Identify which cell holds the provided text, then report its (x, y) central coordinate. 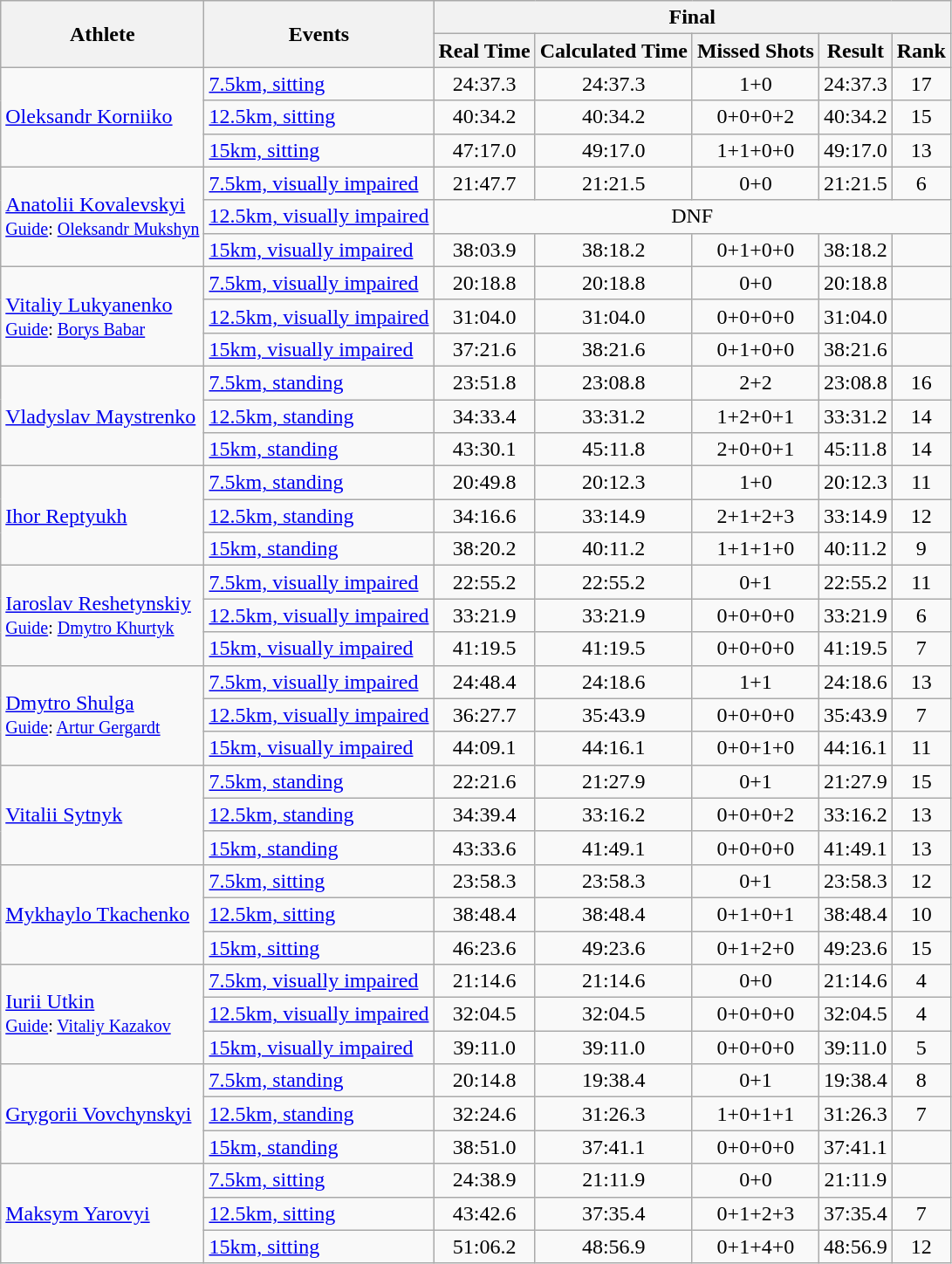
22:21.6 (484, 781)
24:38.9 (484, 1180)
34:33.4 (484, 416)
0+0+1+0 (756, 748)
24:48.4 (484, 682)
Grygorii Vovchynskyi (103, 1114)
Vladyslav Maystrenko (103, 416)
Athlete (103, 34)
44:09.1 (484, 748)
Iaroslav ReshetynskiyGuide: Dmytro Khurtyk (103, 615)
Iurii UtkinGuide: Vitaliy Kazakov (103, 1014)
20:49.8 (484, 483)
Vitaliy LukyanenkoGuide: Borys Babar (103, 316)
46:23.6 (484, 947)
DNF (692, 216)
17 (921, 84)
34:39.4 (484, 814)
Oleksandr Korniiko (103, 117)
32:24.6 (484, 1114)
2+0+0+1 (756, 450)
Anatolii KovalevskyiGuide: Oleksandr Mukshyn (103, 216)
8 (921, 1081)
47:17.0 (484, 150)
37:21.6 (484, 349)
Maksym Yarovyi (103, 1213)
10 (921, 914)
Real Time (484, 51)
43:33.6 (484, 848)
1+0+1+1 (756, 1114)
0+1+2+3 (756, 1213)
16 (921, 382)
Mykhaylo Tkachenko (103, 914)
0+1+2+0 (756, 947)
2+2 (756, 382)
Ihor Reptyukh (103, 516)
1+2+0+1 (756, 416)
Rank (921, 51)
38:20.2 (484, 549)
1+1 (756, 682)
1+1+1+0 (756, 549)
Events (319, 34)
38:03.9 (484, 250)
2+1+2+3 (756, 516)
Calculated Time (613, 51)
Vitalii Sytnyk (103, 814)
9 (921, 549)
21:47.7 (484, 183)
5 (921, 1048)
43:42.6 (484, 1213)
Result (855, 51)
43:30.1 (484, 450)
20:14.8 (484, 1081)
38:51.0 (484, 1147)
Missed Shots (756, 51)
36:27.7 (484, 715)
34:16.6 (484, 516)
0+1+0+1 (756, 914)
1+1+0+0 (756, 150)
0+1+4+0 (756, 1247)
Dmytro ShulgaGuide: Artur Gergardt (103, 715)
Final (692, 17)
23:51.8 (484, 382)
51:06.2 (484, 1247)
